For the text-containing cell, return its midpoint in [x, y] coordinate format. 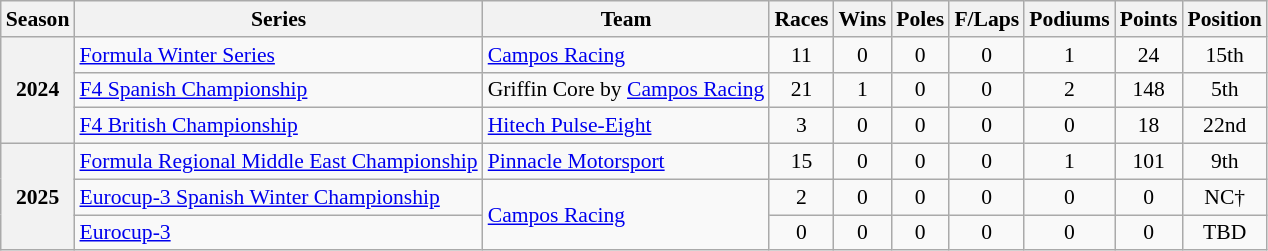
Team [626, 19]
Griffin Core by Campos Racing [626, 90]
Season [38, 19]
TBD [1224, 233]
Poles [920, 19]
F4 British Championship [278, 126]
15 [801, 162]
Wins [862, 19]
Podiums [1070, 19]
101 [1149, 162]
21 [801, 90]
24 [1149, 55]
5th [1224, 90]
Hitech Pulse-Eight [626, 126]
Formula Winter Series [278, 55]
Races [801, 19]
18 [1149, 126]
NC† [1224, 197]
15th [1224, 55]
9th [1224, 162]
Pinnacle Motorsport [626, 162]
Formula Regional Middle East Championship [278, 162]
F4 Spanish Championship [278, 90]
11 [801, 55]
Eurocup-3 Spanish Winter Championship [278, 197]
148 [1149, 90]
Points [1149, 19]
22nd [1224, 126]
3 [801, 126]
2024 [38, 90]
F/Laps [986, 19]
Series [278, 19]
2025 [38, 198]
Position [1224, 19]
Eurocup-3 [278, 233]
